Find where the given text appears and provide that cell's center as (x, y) coordinate. 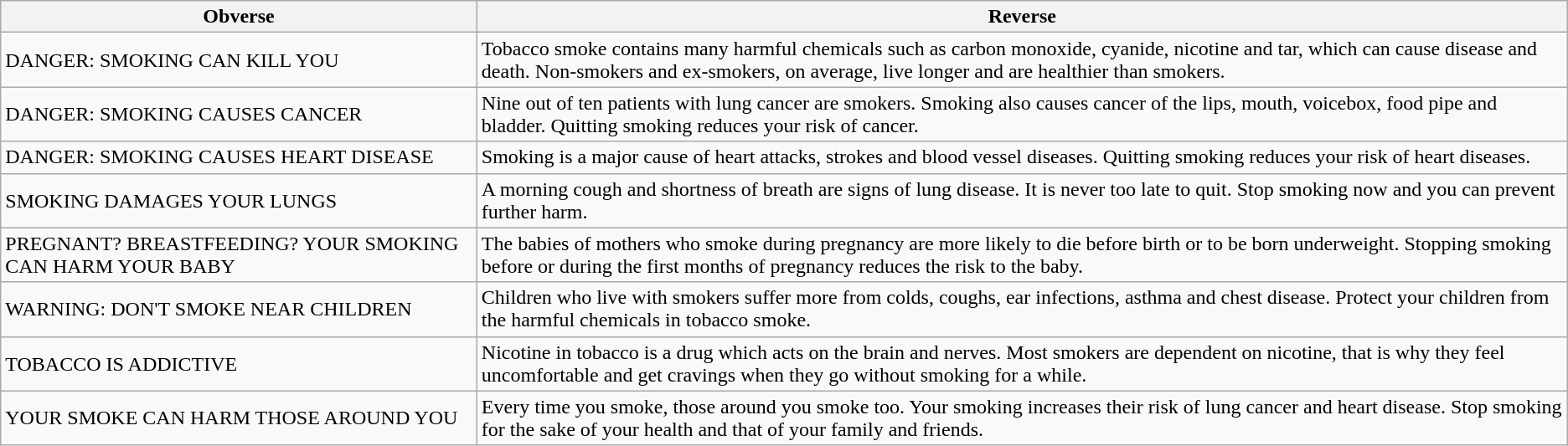
Reverse (1022, 17)
SMOKING DAMAGES YOUR LUNGS (240, 201)
DANGER: SMOKING CAUSES CANCER (240, 114)
PREGNANT? BREASTFEEDING? YOUR SMOKING CAN HARM YOUR BABY (240, 254)
YOUR SMOKE CAN HARM THOSE AROUND YOU (240, 418)
DANGER: SMOKING CAN KILL YOU (240, 60)
A morning cough and shortness of breath are signs of lung disease. It is never too late to quit. Stop smoking now and you can prevent further harm. (1022, 201)
Obverse (240, 17)
DANGER: SMOKING CAUSES HEART DISEASE (240, 157)
TOBACCO IS ADDICTIVE (240, 363)
Smoking is a major cause of heart attacks, strokes and blood vessel diseases. Quitting smoking reduces your risk of heart diseases. (1022, 157)
WARNING: DON'T SMOKE NEAR CHILDREN (240, 310)
